For the text-containing cell, return its midpoint in [X, Y] coordinate format. 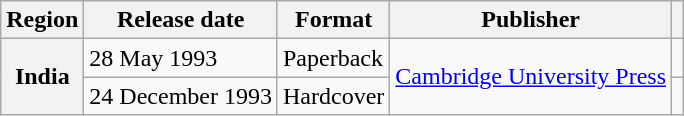
24 December 1993 [181, 96]
Publisher [531, 20]
Cambridge University Press [531, 77]
Paperback [333, 58]
Format [333, 20]
India [42, 77]
Region [42, 20]
Hardcover [333, 96]
28 May 1993 [181, 58]
Release date [181, 20]
